Search for the cell housing the specified text and yield its (x, y) center coordinate. 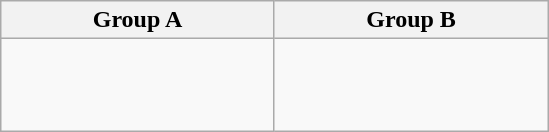
Group B (411, 20)
Group A (138, 20)
